Search for the cell housing the specified text and yield its [X, Y] center coordinate. 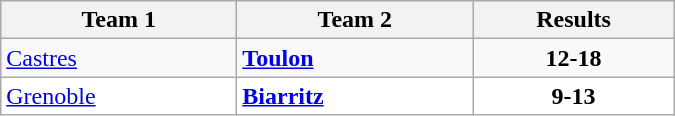
Team 1 [119, 20]
Toulon [355, 58]
Biarritz [355, 96]
12-18 [574, 58]
9-13 [574, 96]
Grenoble [119, 96]
Castres [119, 58]
Results [574, 20]
Team 2 [355, 20]
